Return the (X, Y) coordinate for the center point of the cell that contains the specified text.  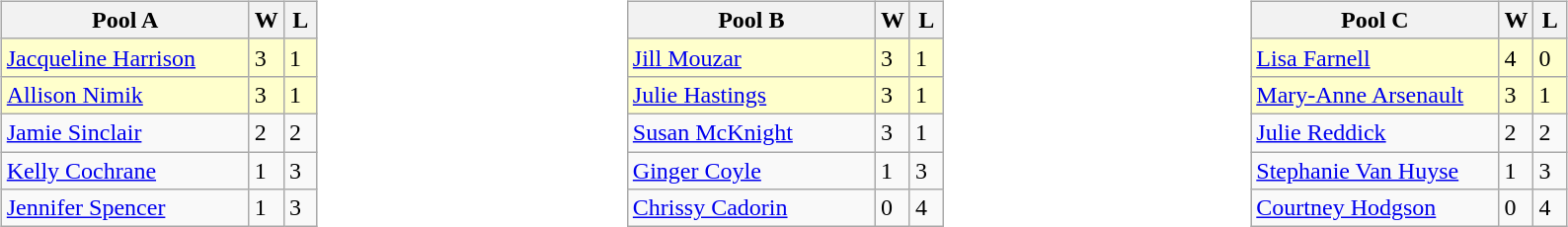
Kelly Cochrane (124, 171)
Chrissy Cadorin (750, 208)
Pool C (1374, 20)
Pool B (750, 20)
Pool A (124, 20)
Julie Reddick (1374, 132)
Julie Hastings (750, 95)
Ginger Coyle (750, 171)
Jamie Sinclair (124, 132)
Jill Mouzar (750, 57)
Allison Nimik (124, 95)
Lisa Farnell (1374, 57)
Susan McKnight (750, 132)
Mary-Anne Arsenault (1374, 95)
Courtney Hodgson (1374, 208)
Stephanie Van Huyse (1374, 171)
Jacqueline Harrison (124, 57)
Jennifer Spencer (124, 208)
